Search for the cell housing the specified text and yield its [x, y] center coordinate. 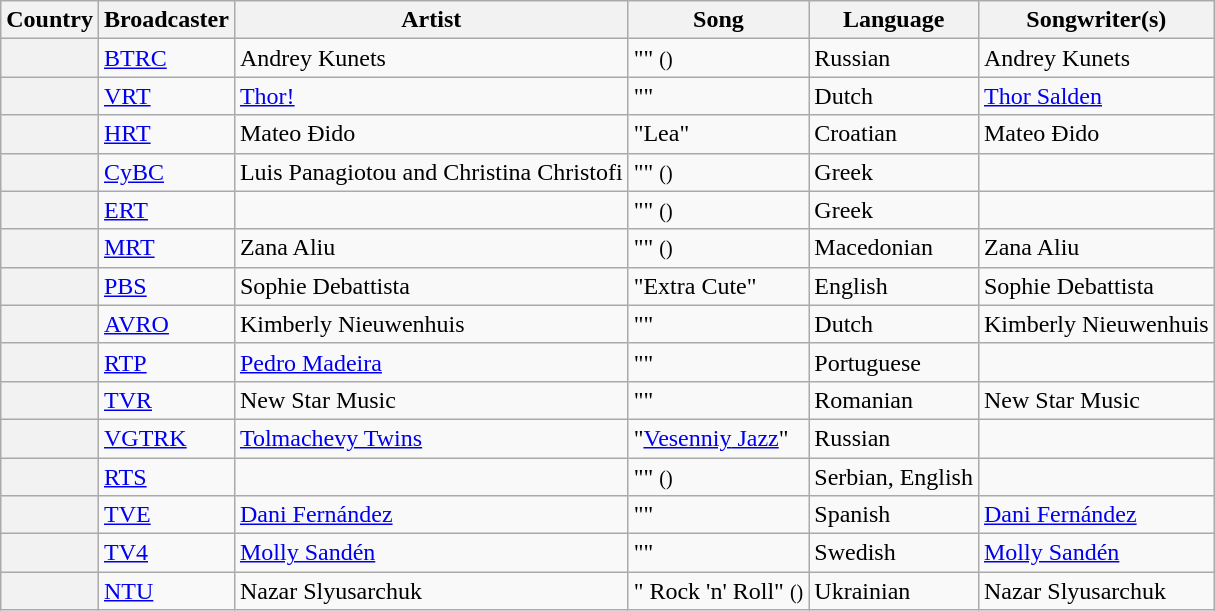
Spanish [894, 515]
Song [718, 20]
ERT [166, 210]
Portuguese [894, 362]
"Vesenniy Jazz" [718, 438]
PBS [166, 286]
Swedish [894, 553]
Croatian [894, 134]
"Lea" [718, 134]
Broadcaster [166, 20]
Pedro Madeira [431, 362]
MRT [166, 248]
CyBC [166, 172]
TV4 [166, 553]
HRT [166, 134]
TVR [166, 400]
"Extra Cute" [718, 286]
Songwriter(s) [1096, 20]
Country [50, 20]
Macedonian [894, 248]
English [894, 286]
AVRO [166, 324]
Thor Salden [1096, 96]
Serbian, English [894, 477]
Artist [431, 20]
RTP [166, 362]
Ukrainian [894, 591]
TVE [166, 515]
Thor! [431, 96]
VGTRK [166, 438]
Romanian [894, 400]
RTS [166, 477]
Language [894, 20]
NTU [166, 591]
Luis Panagiotou and Christina Christofi [431, 172]
Tolmachevy Twins [431, 438]
" Rock 'n' Roll" () [718, 591]
BTRC [166, 58]
VRT [166, 96]
